Pinpoint the cell where the given text exists, returning its [X, Y] midpoint coordinate. 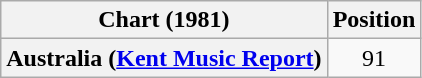
Australia (Kent Music Report) [164, 58]
91 [374, 58]
Position [374, 20]
Chart (1981) [164, 20]
